Locate the cell with the specified text and output its [x, y] center coordinate. 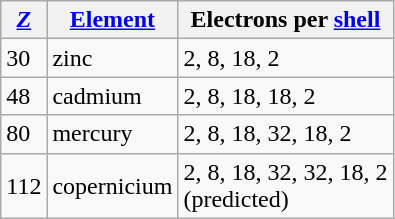
Electrons per shell [286, 20]
mercury [112, 134]
80 [24, 134]
2, 8, 18, 32, 32, 18, 2(predicted) [286, 186]
Element [112, 20]
Z [24, 20]
2, 8, 18, 2 [286, 58]
2, 8, 18, 32, 18, 2 [286, 134]
30 [24, 58]
zinc [112, 58]
48 [24, 96]
copernicium [112, 186]
112 [24, 186]
2, 8, 18, 18, 2 [286, 96]
cadmium [112, 96]
